Locate the cell with the specified text and output its [x, y] center coordinate. 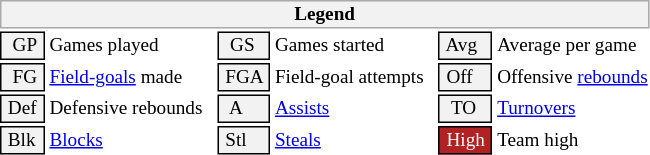
Def [22, 108]
FG [22, 77]
GP [22, 46]
Avg [466, 46]
Team high [573, 140]
Defensive rebounds [131, 108]
TO [466, 108]
Field-goals made [131, 77]
Games started [354, 46]
Steals [354, 140]
Stl [244, 140]
Field-goal attempts [354, 77]
Blk [22, 140]
A [244, 108]
Offensive rebounds [573, 77]
Legend [324, 14]
Turnovers [573, 108]
GS [244, 46]
Average per game [573, 46]
Off [466, 77]
Assists [354, 108]
High [466, 140]
Games played [131, 46]
Blocks [131, 140]
FGA [244, 77]
